Scan for the cell matching the given text and deliver its (x, y) coordinate at center. 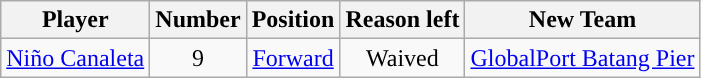
Number (198, 20)
GlobalPort Batang Pier (582, 58)
Position (293, 20)
Niño Canaleta (76, 58)
Waived (402, 58)
New Team (582, 20)
9 (198, 58)
Reason left (402, 20)
Player (76, 20)
Forward (293, 58)
